Return (X, Y) of the center of cell containing provided text 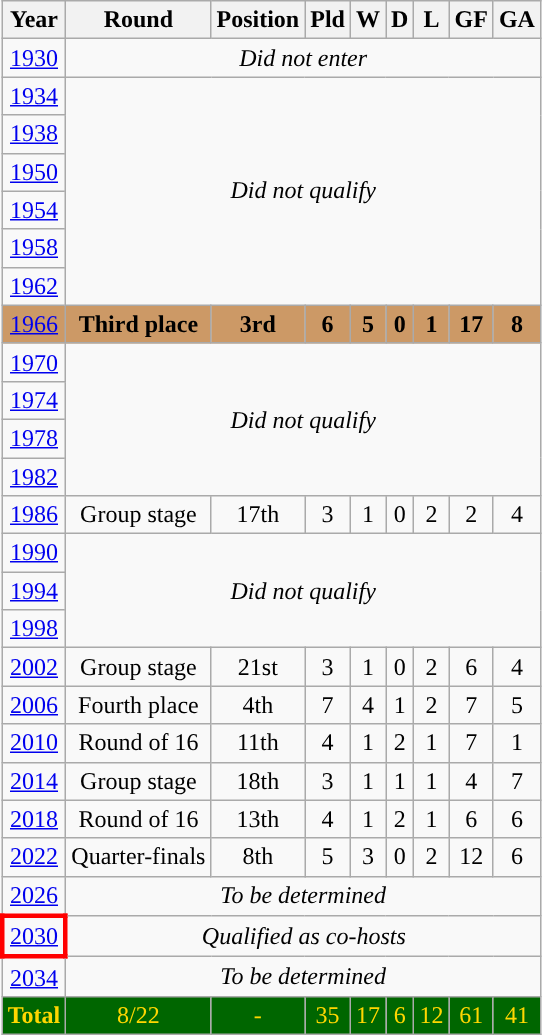
W (368, 20)
11th (258, 743)
2034 (34, 977)
17th (258, 515)
Pld (328, 20)
2014 (34, 781)
61 (471, 1015)
41 (516, 1015)
Did not enter (304, 58)
2010 (34, 743)
8 (516, 324)
1990 (34, 553)
8th (258, 857)
4th (258, 705)
Quarter-finals (138, 857)
Fourth place (138, 705)
1982 (34, 477)
2006 (34, 705)
13th (258, 819)
1950 (34, 172)
1930 (34, 58)
2022 (34, 857)
1986 (34, 515)
18th (258, 781)
1962 (34, 286)
2002 (34, 667)
GF (471, 20)
1974 (34, 400)
2030 (34, 936)
Round (138, 20)
1998 (34, 629)
- (258, 1015)
1954 (34, 210)
Qualified as co-hosts (304, 936)
1994 (34, 591)
Position (258, 20)
35 (328, 1015)
1958 (34, 248)
1966 (34, 324)
8/22 (138, 1015)
2018 (34, 819)
21st (258, 667)
1970 (34, 362)
Total (34, 1015)
1978 (34, 438)
Year (34, 20)
2026 (34, 896)
3rd (258, 324)
GA (516, 20)
1938 (34, 134)
D (400, 20)
Third place (138, 324)
1934 (34, 96)
L (432, 20)
